Find where the given text appears and provide that cell's center as (X, Y) coordinate. 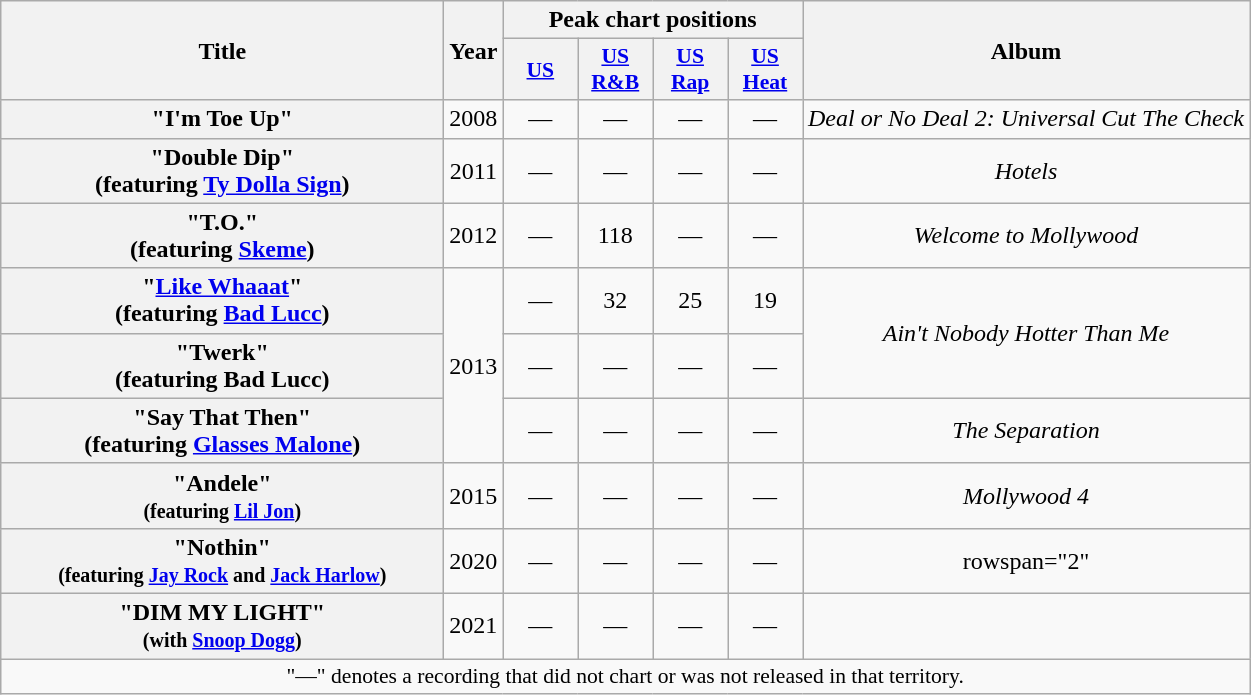
rowspan="2" (1026, 560)
"Like Whaaat"(featuring Bad Lucc) (222, 300)
2021 (474, 626)
Year (474, 50)
Deal or No Deal 2: Universal Cut The Check (1026, 119)
"DIM MY LIGHT"(with Snoop Dogg) (222, 626)
"I'm Toe Up" (222, 119)
Peak chart positions (653, 20)
118 (616, 236)
19 (766, 300)
Hotels (1026, 170)
"Andele"(featuring Lil Jon) (222, 496)
"T.O."(featuring Skeme) (222, 236)
Album (1026, 50)
2008 (474, 119)
"—" denotes a recording that did not chart or was not released in that territory. (626, 676)
"Double Dip"(featuring Ty Dolla Sign) (222, 170)
US Rap (690, 70)
US (540, 70)
The Separation (1026, 430)
2013 (474, 366)
US R&B (616, 70)
Ain't Nobody Hotter Than Me (1026, 333)
2015 (474, 496)
"Nothin"(featuring Jay Rock and Jack Harlow) (222, 560)
Welcome to Mollywood (1026, 236)
2020 (474, 560)
25 (690, 300)
Title (222, 50)
"Twerk"(featuring Bad Lucc) (222, 366)
2012 (474, 236)
Mollywood 4 (1026, 496)
32 (616, 300)
USHeat (766, 70)
2011 (474, 170)
"Say That Then"(featuring Glasses Malone) (222, 430)
